Locate the cell with the specified text and output its [X, Y] center coordinate. 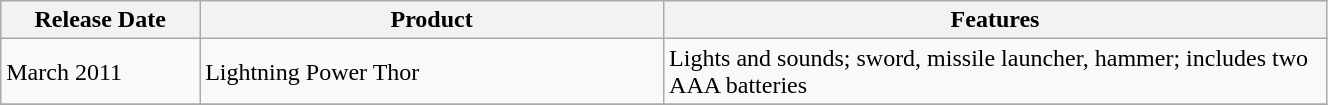
Product [432, 20]
Lightning Power Thor [432, 72]
March 2011 [100, 72]
Release Date [100, 20]
Features [996, 20]
Lights and sounds; sword, missile launcher, hammer; includes two AAA batteries [996, 72]
